Locate the cell with the specified text and output its [x, y] center coordinate. 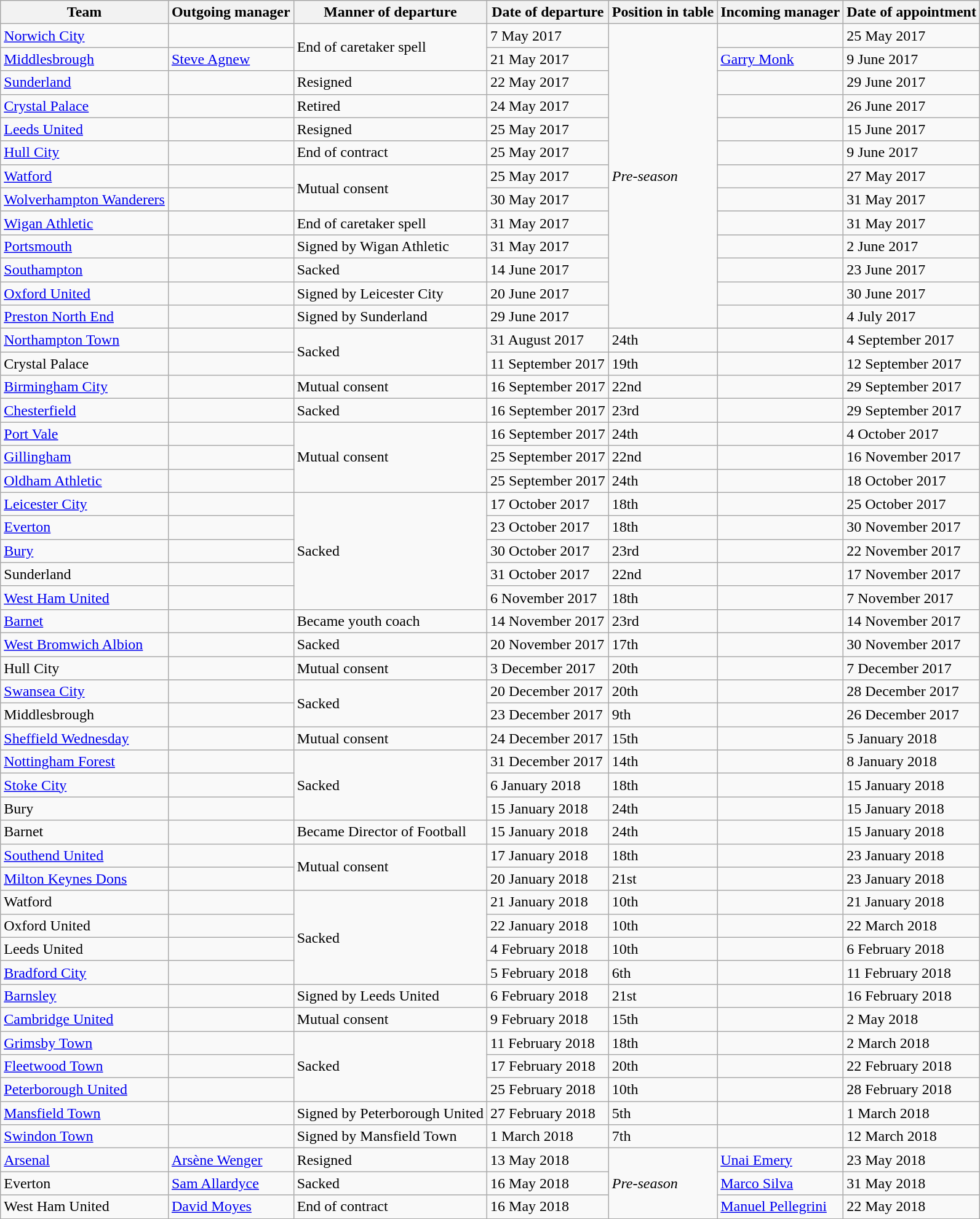
7 May 2017 [548, 36]
Incoming manager [780, 12]
Nottingham Forest [85, 762]
18 October 2017 [912, 481]
Signed by Sunderland [390, 317]
23 May 2018 [912, 1160]
22 May 2018 [912, 1207]
24 May 2017 [548, 106]
Birmingham City [85, 387]
30 October 2017 [548, 551]
6 November 2017 [548, 598]
Arsène Wenger [231, 1160]
8 January 2018 [912, 762]
Manner of departure [390, 12]
2 March 2018 [912, 1043]
4 September 2017 [912, 340]
Retired [390, 106]
2 May 2018 [912, 1019]
6th [663, 972]
31 August 2017 [548, 340]
23 December 2017 [548, 715]
David Moyes [231, 1207]
Signed by Leicester City [390, 294]
13 May 2018 [548, 1160]
Became Director of Football [390, 832]
16 November 2017 [912, 457]
Date of departure [548, 12]
Cambridge United [85, 1019]
Marco Silva [780, 1183]
31 December 2017 [548, 762]
7 December 2017 [912, 668]
28 February 2018 [912, 1090]
20 November 2017 [548, 644]
4 February 2018 [548, 949]
22 January 2018 [548, 925]
Date of appointment [912, 12]
Southend United [85, 855]
26 December 2017 [912, 715]
Team [85, 12]
15 June 2017 [912, 129]
Portsmouth [85, 246]
Sam Allardyce [231, 1183]
Manuel Pellegrini [780, 1207]
Leicester City [85, 504]
30 May 2017 [548, 199]
Outgoing manager [231, 12]
16 February 2018 [912, 996]
11 September 2017 [548, 364]
6 January 2018 [548, 785]
30 June 2017 [912, 294]
Swindon Town [85, 1137]
25 February 2018 [548, 1090]
Signed by Leeds United [390, 996]
Barnsley [85, 996]
23 June 2017 [912, 270]
26 June 2017 [912, 106]
31 October 2017 [548, 574]
24 December 2017 [548, 738]
4 October 2017 [912, 434]
22 May 2017 [548, 82]
21 May 2017 [548, 59]
Gillingham [85, 457]
7th [663, 1137]
9 February 2018 [548, 1019]
3 December 2017 [548, 668]
Fleetwood Town [85, 1066]
5 February 2018 [548, 972]
25 October 2017 [912, 504]
9th [663, 715]
17th [663, 644]
28 December 2017 [912, 692]
Became youth coach [390, 621]
17 October 2017 [548, 504]
14th [663, 762]
22 February 2018 [912, 1066]
Signed by Peterborough United [390, 1113]
Norwich City [85, 36]
Signed by Wigan Athletic [390, 246]
Grimsby Town [85, 1043]
17 February 2018 [548, 1066]
Steve Agnew [231, 59]
Bradford City [85, 972]
Mansfield Town [85, 1113]
17 November 2017 [912, 574]
Stoke City [85, 785]
20 June 2017 [548, 294]
Position in table [663, 12]
22 November 2017 [912, 551]
Wolverhampton Wanderers [85, 199]
Sheffield Wednesday [85, 738]
22 March 2018 [912, 925]
17 January 2018 [548, 855]
Preston North End [85, 317]
27 May 2017 [912, 176]
14 June 2017 [548, 270]
12 September 2017 [912, 364]
5 January 2018 [912, 738]
23 October 2017 [548, 527]
Oldham Athletic [85, 481]
7 November 2017 [912, 598]
Southampton [85, 270]
Chesterfield [85, 410]
12 March 2018 [912, 1137]
5th [663, 1113]
Signed by Mansfield Town [390, 1137]
4 July 2017 [912, 317]
20 December 2017 [548, 692]
West Bromwich Albion [85, 644]
31 May 2018 [912, 1183]
Port Vale [85, 434]
20 January 2018 [548, 879]
Northampton Town [85, 340]
Arsenal [85, 1160]
Swansea City [85, 692]
Peterborough United [85, 1090]
27 February 2018 [548, 1113]
Garry Monk [780, 59]
Unai Emery [780, 1160]
19th [663, 364]
Wigan Athletic [85, 223]
Milton Keynes Dons [85, 879]
2 June 2017 [912, 246]
